Capture the cell that displays the provided text and extract its [x, y] central coordinate. 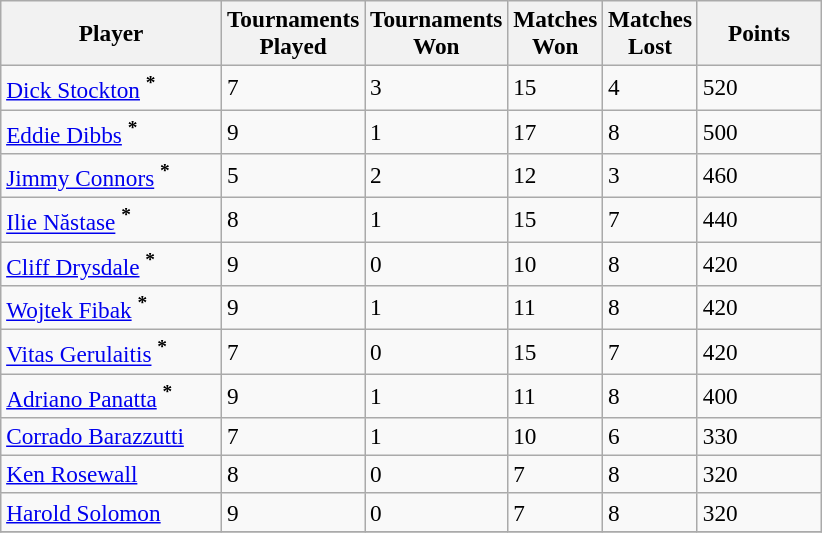
5 [294, 175]
440 [758, 219]
330 [758, 436]
Tournaments Played [294, 32]
Eddie Dibbs * [112, 131]
Cliff Drysdale * [112, 263]
Dick Stockton * [112, 87]
Matches Lost [650, 32]
Ilie Năstase * [112, 219]
Vitas Gerulaitis * [112, 351]
Ken Rosewall [112, 474]
4 [650, 87]
2 [436, 175]
17 [556, 131]
Jimmy Connors * [112, 175]
Matches Won [556, 32]
Wojtek Fibak * [112, 307]
Points [758, 32]
520 [758, 87]
Harold Solomon [112, 512]
Corrado Barazzutti [112, 436]
6 [650, 436]
Player [112, 32]
12 [556, 175]
Adriano Panatta * [112, 395]
500 [758, 131]
460 [758, 175]
400 [758, 395]
Tournaments Won [436, 32]
